Scan for the cell matching the given text and deliver its [x, y] coordinate at center. 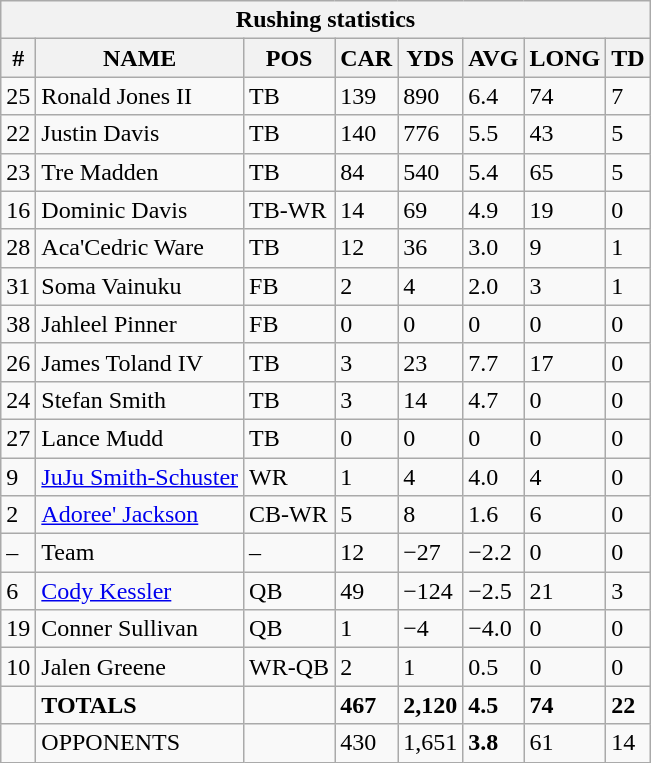
−4 [430, 629]
5.5 [494, 134]
61 [565, 743]
31 [18, 286]
JuJu Smith-Schuster [140, 477]
WR [290, 477]
−124 [430, 591]
4.9 [494, 210]
Cody Kessler [140, 591]
4.5 [494, 705]
Rushing statistics [326, 20]
LONG [565, 58]
Dominic Davis [140, 210]
84 [366, 172]
Lance Mudd [140, 438]
Team [140, 553]
Ronald Jones II [140, 96]
38 [18, 324]
James Toland IV [140, 362]
28 [18, 248]
140 [366, 134]
Soma Vainuku [140, 286]
2,120 [430, 705]
430 [366, 743]
6.4 [494, 96]
Tre Madden [140, 172]
Conner Sullivan [140, 629]
WR-QB [290, 667]
36 [430, 248]
24 [18, 400]
Jahleel Pinner [140, 324]
5.4 [494, 172]
21 [565, 591]
467 [366, 705]
8 [430, 515]
# [18, 58]
CB-WR [290, 515]
TD [628, 58]
540 [430, 172]
3.0 [494, 248]
26 [18, 362]
16 [18, 210]
POS [290, 58]
4.7 [494, 400]
7 [628, 96]
−27 [430, 553]
17 [565, 362]
Adoree' Jackson [140, 515]
YDS [430, 58]
1,651 [430, 743]
139 [366, 96]
−2.2 [494, 553]
25 [18, 96]
−2.5 [494, 591]
4.0 [494, 477]
776 [430, 134]
49 [366, 591]
TOTALS [140, 705]
−4.0 [494, 629]
2.0 [494, 286]
27 [18, 438]
TB-WR [290, 210]
Justin Davis [140, 134]
65 [565, 172]
AVG [494, 58]
NAME [140, 58]
Jalen Greene [140, 667]
7.7 [494, 362]
890 [430, 96]
Stefan Smith [140, 400]
69 [430, 210]
Aca'Cedric Ware [140, 248]
3.8 [494, 743]
1.6 [494, 515]
0.5 [494, 667]
OPPONENTS [140, 743]
43 [565, 134]
10 [18, 667]
CAR [366, 58]
